Return (X, Y) of the center of cell containing provided text 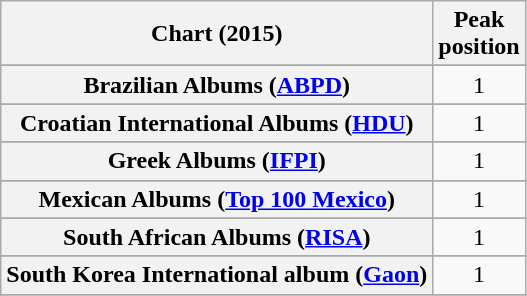
Chart (2015) (217, 34)
South African Albums (RISA) (217, 237)
Peakposition (479, 34)
South Korea International album (Gaon) (217, 275)
Greek Albums (IFPI) (217, 161)
Croatian International Albums (HDU) (217, 123)
Brazilian Albums (ABPD) (217, 85)
Mexican Albums (Top 100 Mexico) (217, 199)
